Capture the cell that displays the provided text and extract its (X, Y) central coordinate. 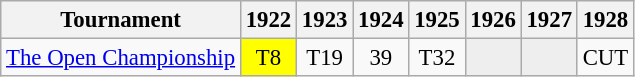
1928 (605, 20)
1923 (325, 20)
CUT (605, 58)
1927 (549, 20)
T19 (325, 58)
The Open Championship (121, 58)
1925 (437, 20)
T32 (437, 58)
39 (381, 58)
1922 (268, 20)
1924 (381, 20)
Tournament (121, 20)
1926 (493, 20)
T8 (268, 58)
